Return the [x, y] coordinate for the center point of the cell that contains the specified text.  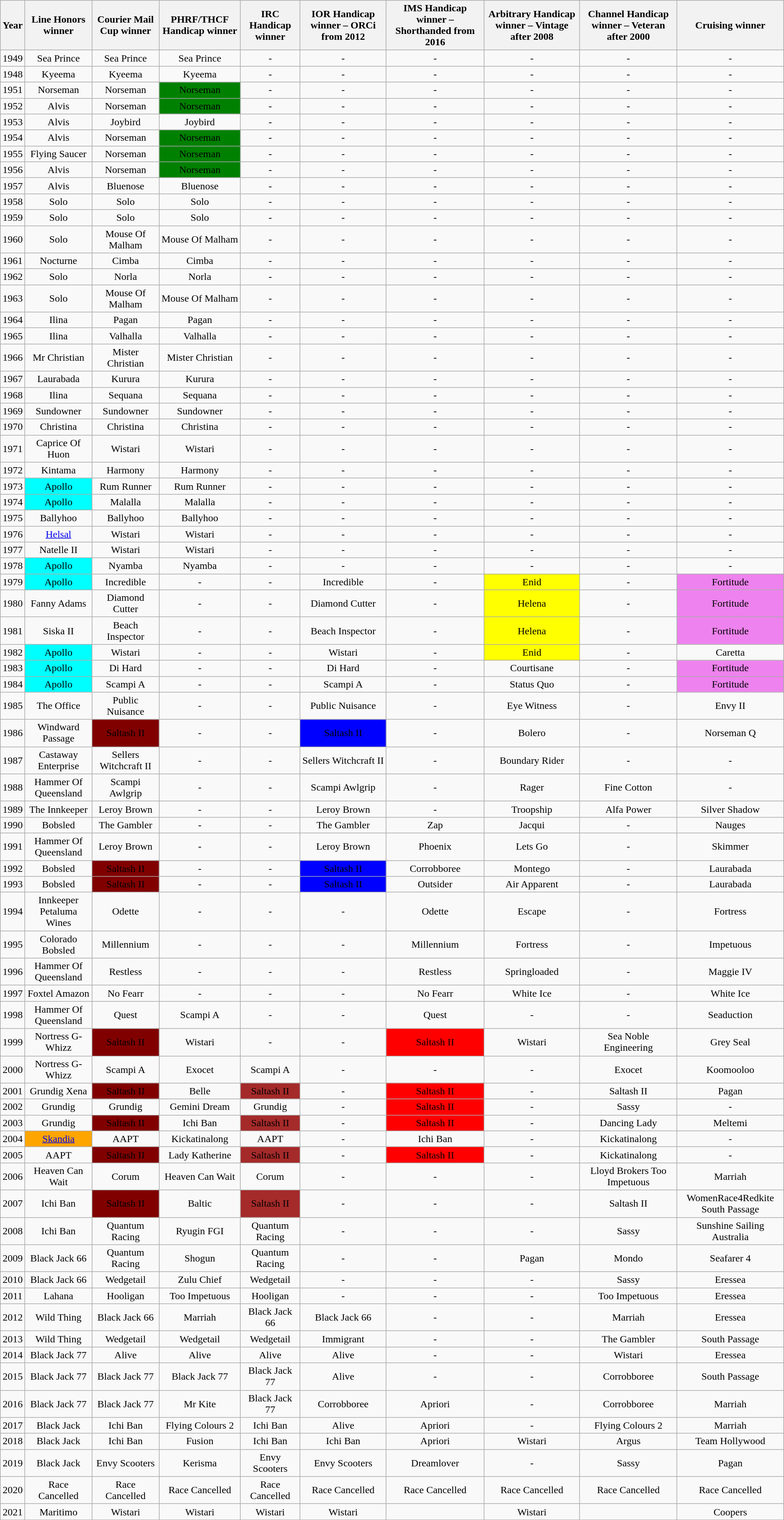
Cruising winner [730, 25]
Envy II [730, 706]
Caretta [730, 652]
2017 [13, 1425]
Norseman Q [730, 733]
2001 [13, 1091]
2004 [13, 1139]
1981 [13, 631]
1982 [13, 652]
1992 [13, 869]
1983 [13, 668]
1955 [13, 154]
Mr Kite [200, 1404]
2014 [13, 1355]
Siska II [59, 631]
Argus [628, 1441]
1974 [13, 502]
Maritimo [59, 1512]
1980 [13, 603]
IMS Handicap winner – Shorthanded from 2016 [435, 25]
1960 [13, 239]
Ryugin FGI [200, 1231]
2015 [13, 1377]
2019 [13, 1463]
1993 [13, 884]
Nauges [730, 825]
Bolero [532, 733]
Fanny Adams [59, 603]
1999 [13, 1042]
Flying Saucer [59, 154]
Springloaded [532, 972]
2006 [13, 1176]
Sunshine Sailing Australia [730, 1231]
Sea Noble Engineering [628, 1042]
2000 [13, 1069]
Silver Shadow [730, 809]
1991 [13, 846]
PHRF/THCF Handicap winner [200, 25]
WomenRace4Redkite South Passage [730, 1203]
1998 [13, 1015]
1972 [13, 470]
1956 [13, 170]
2007 [13, 1203]
Windward Passage [59, 733]
Grey Seal [730, 1042]
Belle [200, 1091]
Koomooloo [730, 1069]
2003 [13, 1123]
Lets Go [532, 846]
Fine Cotton [628, 788]
Lady Katherine [200, 1155]
1968 [13, 395]
1988 [13, 788]
Fusion [200, 1441]
Team Hollywood [730, 1441]
Meltemi [730, 1123]
Lloyd Brokers Too Impetuous [628, 1176]
Colorado Bobsled [59, 944]
Air Apparent [532, 884]
Courtisane [532, 668]
1978 [13, 566]
1989 [13, 809]
Skimmer [730, 846]
2021 [13, 1512]
Grundig Xena [59, 1091]
1965 [13, 336]
1985 [13, 706]
1951 [13, 90]
Seaduction [730, 1015]
Immigrant [343, 1339]
1987 [13, 760]
Zulu Chief [200, 1280]
Montego [532, 869]
Skandia [59, 1139]
Jacqui [532, 825]
Channel Handicap winner – Veteran after 2000 [628, 25]
Year [13, 25]
2005 [13, 1155]
1969 [13, 411]
Foxtel Amazon [59, 993]
Lahana [59, 1296]
1984 [13, 684]
1967 [13, 379]
Natelle II [59, 550]
Kintama [59, 470]
1949 [13, 58]
IOR Handicap winner – ORCi from 2012 [343, 25]
Baltic [200, 1203]
Maggie IV [730, 972]
1948 [13, 74]
Coopers [730, 1512]
Caprice Of Huon [59, 448]
Seafarer 4 [730, 1259]
Dancing Lady [628, 1123]
IRC Handicap winner [270, 25]
Dreamlover [435, 1463]
1986 [13, 733]
Impetuous [730, 944]
1959 [13, 217]
1995 [13, 944]
Outsider [435, 884]
2013 [13, 1339]
2011 [13, 1296]
Castaway Enterprise [59, 760]
The Innkeeper [59, 809]
Troopship [532, 809]
2018 [13, 1441]
1953 [13, 122]
1961 [13, 261]
Kerisma [200, 1463]
1952 [13, 106]
1977 [13, 550]
2020 [13, 1490]
Rager [532, 788]
2002 [13, 1107]
Eye Witness [532, 706]
Innkeeper Petaluma Wines [59, 912]
Alfa Power [628, 809]
1962 [13, 277]
Phoenix [435, 846]
Line Honors winner [59, 25]
2009 [13, 1259]
1990 [13, 825]
1964 [13, 320]
Status Quo [532, 684]
1973 [13, 486]
Escape [532, 912]
Zap [435, 825]
1994 [13, 912]
Helsal [59, 534]
Boundary Rider [532, 760]
Mr Christian [59, 358]
1996 [13, 972]
1963 [13, 298]
1975 [13, 518]
1958 [13, 202]
1954 [13, 138]
Nocturne [59, 261]
2008 [13, 1231]
Courier Mail Cup winner [126, 25]
2016 [13, 1404]
Arbitrary Handicap winner – Vintage after 2008 [532, 25]
1997 [13, 993]
1970 [13, 427]
1957 [13, 186]
1966 [13, 358]
Gemini Dream [200, 1107]
1971 [13, 448]
Mondo [628, 1259]
1979 [13, 582]
The Office [59, 706]
2010 [13, 1280]
Shogun [200, 1259]
2012 [13, 1317]
1976 [13, 534]
